Pinpoint the cell where the given text exists, returning its [x, y] midpoint coordinate. 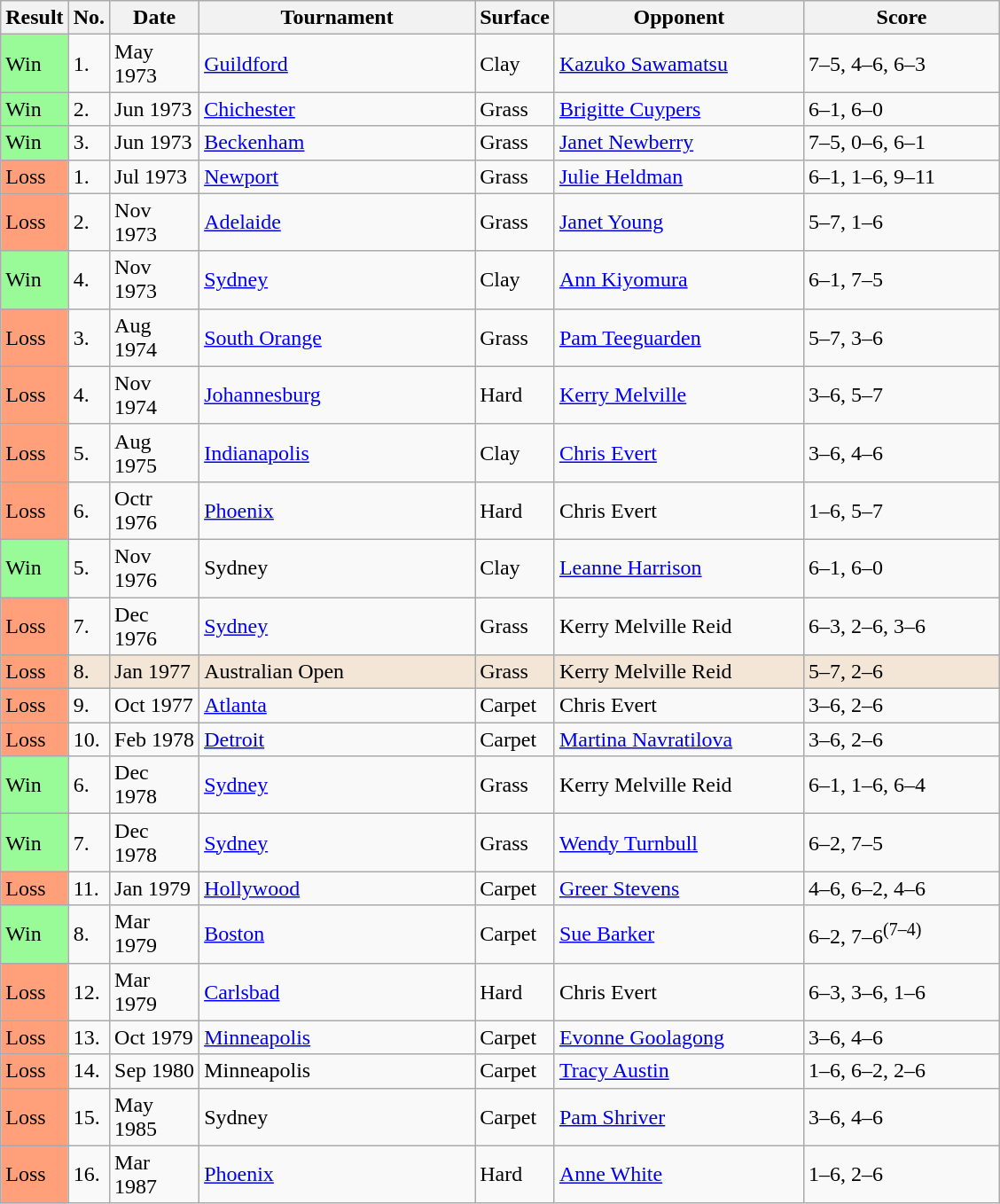
Score [901, 18]
Julie Heldman [679, 176]
Nov 1976 [154, 567]
1–6, 5–7 [901, 511]
Kerry Melville [679, 395]
5–7, 2–6 [901, 672]
Guildford [337, 64]
Janet Newberry [679, 143]
May 1985 [154, 1117]
Wendy Turnbull [679, 842]
16. [89, 1174]
Pam Shriver [679, 1117]
Tracy Austin [679, 1071]
1–6, 6–2, 2–6 [901, 1071]
Evonne Goolagong [679, 1037]
6–1, 7–5 [901, 280]
6–1, 1–6, 9–11 [901, 176]
14. [89, 1071]
Leanne Harrison [679, 567]
Greer Stevens [679, 888]
7–5, 0–6, 6–1 [901, 143]
6–2, 7–5 [901, 842]
12. [89, 991]
Nov 1974 [154, 395]
Surface [515, 18]
15. [89, 1117]
13. [89, 1037]
Martina Navratilova [679, 739]
Date [154, 18]
5–7, 1–6 [901, 222]
Johannesburg [337, 395]
6–3, 3–6, 1–6 [901, 991]
Sep 1980 [154, 1071]
Brigitte Cuypers [679, 109]
South Orange [337, 337]
1–6, 2–6 [901, 1174]
Jan 1977 [154, 672]
Detroit [337, 739]
Ann Kiyomura [679, 280]
10. [89, 739]
Dec 1976 [154, 626]
Mar 1987 [154, 1174]
9. [89, 706]
No. [89, 18]
Janet Young [679, 222]
Oct 1979 [154, 1037]
Kazuko Sawamatsu [679, 64]
Beckenham [337, 143]
6–2, 7–6(7–4) [901, 934]
Hollywood [337, 888]
Result [35, 18]
7–5, 4–6, 6–3 [901, 64]
May 1973 [154, 64]
Australian Open [337, 672]
Jan 1979 [154, 888]
Carlsbad [337, 991]
Opponent [679, 18]
Pam Teeguarden [679, 337]
Atlanta [337, 706]
5–7, 3–6 [901, 337]
Aug 1974 [154, 337]
11. [89, 888]
Anne White [679, 1174]
4–6, 6–2, 4–6 [901, 888]
Chichester [337, 109]
Feb 1978 [154, 739]
Oct 1977 [154, 706]
6–3, 2–6, 3–6 [901, 626]
Aug 1975 [154, 452]
Indianapolis [337, 452]
Jul 1973 [154, 176]
Octr 1976 [154, 511]
Tournament [337, 18]
6–1, 1–6, 6–4 [901, 786]
Newport [337, 176]
Adelaide [337, 222]
Sue Barker [679, 934]
Boston [337, 934]
3–6, 5–7 [901, 395]
